Pinpoint the cell where the given text exists, returning its (X, Y) midpoint coordinate. 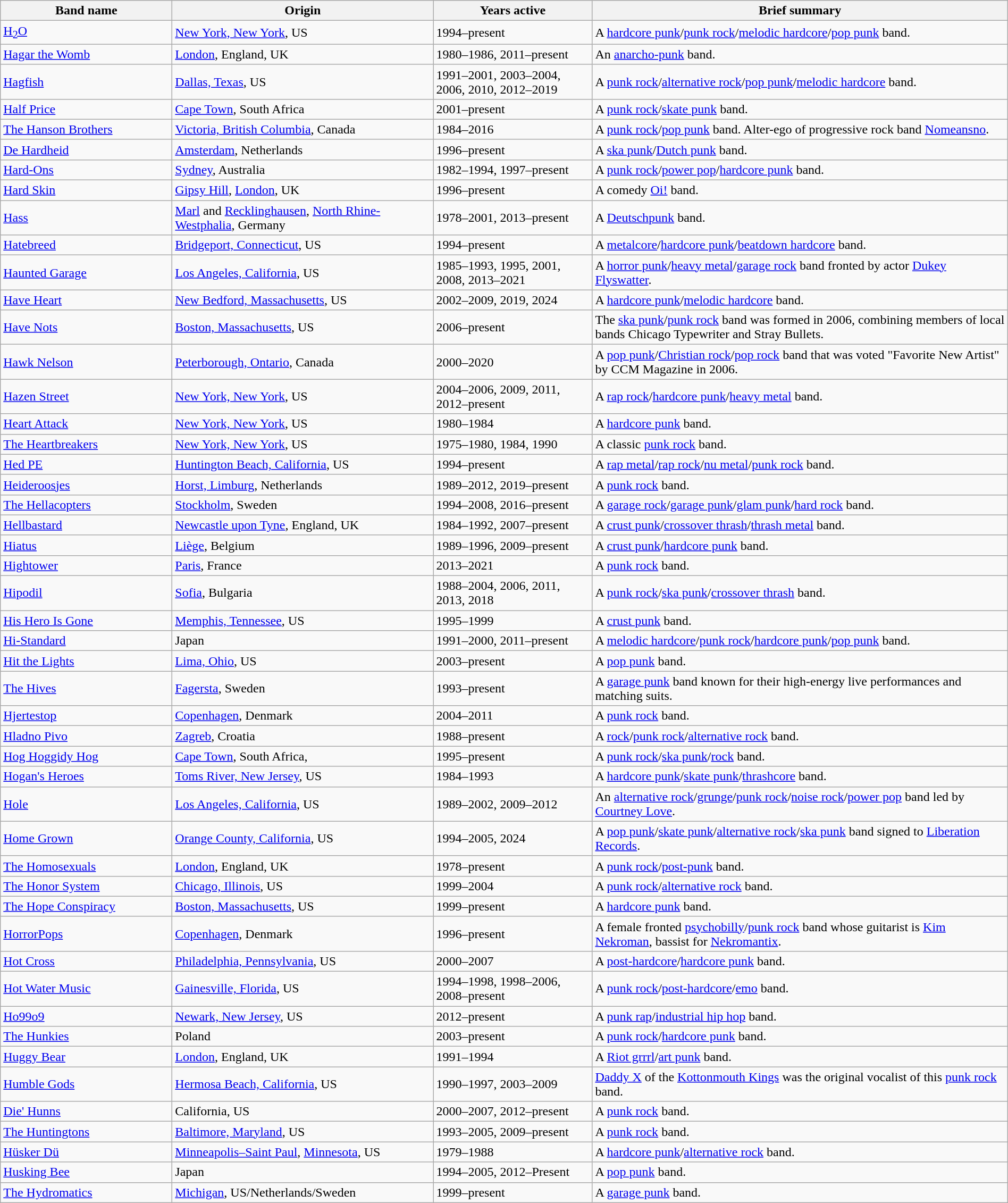
Hass (86, 218)
Amsterdam, Netherlands (303, 149)
A crust punk/crossover thrash/thrash metal band. (800, 525)
His Hero Is Gone (86, 621)
A crust punk/hardcore punk band. (800, 545)
Victoria, British Columbia, Canada (303, 129)
Hladno Pivo (86, 736)
A punk rock/post-hardcore/emo band. (800, 989)
Newcastle upon Tyne, England, UK (303, 525)
A metalcore/hardcore punk/beatdown hardcore band. (800, 245)
HorrorPops (86, 934)
Hermosa Beach, California, US (303, 1084)
A hardcore punk/melodic hardcore band. (800, 300)
Haunted Garage (86, 272)
Heart Attack (86, 424)
Heideroosjes (86, 484)
2006–present (513, 328)
Fagersta, Sweden (303, 688)
1993–2005, 2009–present (513, 1132)
A punk rock/ska punk/crossover thrash band. (800, 594)
Orange County, California, US (303, 838)
Husking Bee (86, 1172)
A melodic hardcore/punk rock/hardcore punk/pop punk band. (800, 641)
Hot Water Music (86, 989)
Chicago, Illinois, US (303, 886)
A punk rock/post-punk band. (800, 866)
Have Heart (86, 300)
1978–2001, 2013–present (513, 218)
Peterborough, Ontario, Canada (303, 362)
A female fronted psychobilly/punk rock band whose guitarist is Kim Nekroman, bassist for Nekromantix. (800, 934)
Lima, Ohio, US (303, 661)
1980–1984 (513, 424)
1994–2005, 2024 (513, 838)
The Heartbreakers (86, 444)
The Hanson Brothers (86, 129)
Marl and Recklinghausen, North Rhine-Westphalia, Germany (303, 218)
A rap rock/hardcore punk/heavy metal band. (800, 397)
Newark, New Jersey, US (303, 1016)
Zagreb, Croatia (303, 736)
A punk rock/power pop/hardcore punk band. (800, 170)
Michigan, US/Netherlands/Sweden (303, 1192)
Hazen Street (86, 397)
Cape Town, South Africa, (303, 756)
2000–2007, 2012–present (513, 1112)
A rock/punk rock/alternative rock band. (800, 736)
1988–2004, 2006, 2011, 2013, 2018 (513, 594)
A Riot grrrl/art punk band. (800, 1057)
1994–2005, 2012–Present (513, 1172)
A post-hardcore/hardcore punk band. (800, 961)
1975–1980, 1984, 1990 (513, 444)
Hogan's Heroes (86, 776)
A crust punk band. (800, 621)
A garage punk band. (800, 1192)
Hellbastard (86, 525)
Origin (303, 11)
A garage punk band known for their high-energy live performances and matching suits. (800, 688)
1989–1996, 2009–present (513, 545)
Hagfish (86, 82)
The Honor System (86, 886)
1991–1994 (513, 1057)
1994–2008, 2016–present (513, 505)
2012–present (513, 1016)
Band name (86, 11)
Hog Hoggidy Hog (86, 756)
Hipodil (86, 594)
1995–1999 (513, 621)
Stockholm, Sweden (303, 505)
Hed PE (86, 464)
The Hunkies (86, 1037)
The Hydromatics (86, 1192)
1984–1992, 2007–present (513, 525)
Hawk Nelson (86, 362)
A hardcore punk/punk rock/melodic hardcore/pop punk band. (800, 32)
A punk rock/hardcore punk band. (800, 1037)
An anarcho-punk band. (800, 54)
Brief summary (800, 11)
A hardcore punk/alternative rock band. (800, 1152)
1993–present (513, 688)
A punk rock/alternative rock/pop punk/melodic hardcore band. (800, 82)
1988–present (513, 736)
1984–1993 (513, 776)
A Deutschpunk band. (800, 218)
Hot Cross (86, 961)
The Hives (86, 688)
2000–2020 (513, 362)
The Hellacopters (86, 505)
Hit the Lights (86, 661)
Bridgeport, Connecticut, US (303, 245)
A classic punk rock band. (800, 444)
Sofia, Bulgaria (303, 594)
A punk rap/industrial hip hop band. (800, 1016)
Hiatus (86, 545)
Half Price (86, 109)
A punk rock/skate punk band. (800, 109)
Years active (513, 11)
A hardcore punk/skate punk/thrashcore band. (800, 776)
The Huntingtons (86, 1132)
Humble Gods (86, 1084)
Ho99o9 (86, 1016)
Hightower (86, 565)
1991–2001, 2003–2004, 2006, 2010, 2012–2019 (513, 82)
Gipsy Hill, London, UK (303, 190)
A garage rock/garage punk/glam punk/hard rock band. (800, 505)
A rap metal/rap rock/nu metal/punk rock band. (800, 464)
A punk rock/ska punk/rock band. (800, 756)
1989–2002, 2009–2012 (513, 804)
Hole (86, 804)
Hüsker Dü (86, 1152)
2004–2011 (513, 716)
1980–1986, 2011–present (513, 54)
Baltimore, Maryland, US (303, 1132)
H2O (86, 32)
1994–1998, 1998–2006, 2008–present (513, 989)
Hard Skin (86, 190)
2004–2006, 2009, 2011, 2012–present (513, 397)
A pop punk/Christian rock/pop rock band that was voted "Favorite New Artist" by CCM Magazine in 2006. (800, 362)
1982–1994, 1997–present (513, 170)
A punk rock/pop punk band. Alter-ego of progressive rock band Nomeansno. (800, 129)
The Hope Conspiracy (86, 906)
The Homosexuals (86, 866)
Horst, Limburg, Netherlands (303, 484)
Huggy Bear (86, 1057)
2002–2009, 2019, 2024 (513, 300)
De Hardheid (86, 149)
Toms River, New Jersey, US (303, 776)
New Bedford, Massachusetts, US (303, 300)
Sydney, Australia (303, 170)
An alternative rock/grunge/punk rock/noise rock/power pop band led by Courtney Love. (800, 804)
Paris, France (303, 565)
2013–2021 (513, 565)
Gainesville, Florida, US (303, 989)
Hard-Ons (86, 170)
1985–1993, 1995, 2001, 2008, 2013–2021 (513, 272)
Philadelphia, Pennsylvania, US (303, 961)
Minneapolis–Saint Paul, Minnesota, US (303, 1152)
Daddy X of the Kottonmouth Kings was the original vocalist of this punk rock band. (800, 1084)
1984–2016 (513, 129)
Die' Hunns (86, 1112)
2001–present (513, 109)
Hagar the Womb (86, 54)
1995–present (513, 756)
A ska punk/Dutch punk band. (800, 149)
1979–1988 (513, 1152)
1991–2000, 2011–present (513, 641)
Have Nots (86, 328)
Hjertestop (86, 716)
Poland (303, 1037)
Memphis, Tennessee, US (303, 621)
Hatebreed (86, 245)
Home Grown (86, 838)
Hi-Standard (86, 641)
Cape Town, South Africa (303, 109)
1989–2012, 2019–present (513, 484)
A horror punk/heavy metal/garage rock band fronted by actor Dukey Flyswatter. (800, 272)
The ska punk/punk rock band was formed in 2006, combining members of local bands Chicago Typewriter and Stray Bullets. (800, 328)
A punk rock/alternative rock band. (800, 886)
1978–present (513, 866)
1990–1997, 2003–2009 (513, 1084)
A pop punk/skate punk/alternative rock/ska punk band signed to Liberation Records. (800, 838)
Huntington Beach, California, US (303, 464)
California, US (303, 1112)
A comedy Oi! band. (800, 190)
1999–2004 (513, 886)
Liège, Belgium (303, 545)
Dallas, Texas, US (303, 82)
2000–2007 (513, 961)
